Pinpoint the cell where the given text exists, returning its [X, Y] midpoint coordinate. 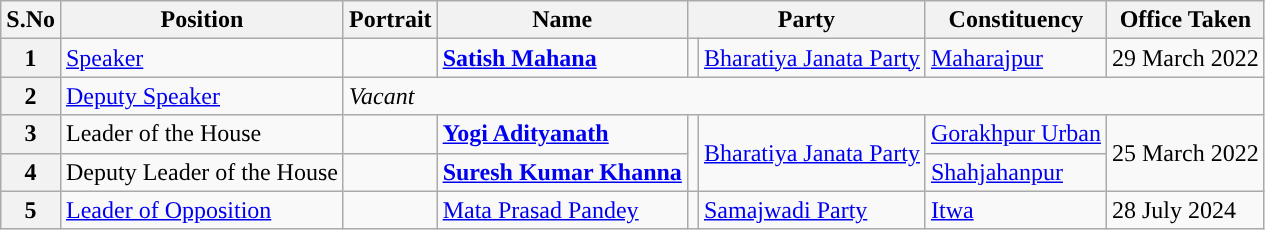
Samajwadi Party [812, 210]
Portrait [390, 20]
25 March 2022 [1185, 153]
Position [202, 20]
S.No [31, 20]
5 [31, 210]
Leader of Opposition [202, 210]
Shahjahanpur [1016, 172]
Office Taken [1185, 20]
29 March 2022 [1185, 58]
Vacant [804, 96]
Deputy Speaker [202, 96]
Leader of the House [202, 134]
Speaker [202, 58]
Constituency [1016, 20]
28 July 2024 [1185, 210]
Yogi Adityanath [562, 134]
Gorakhpur Urban [1016, 134]
Itwa [1016, 210]
Party [806, 20]
Deputy Leader of the House [202, 172]
Suresh Kumar Khanna [562, 172]
2 [31, 96]
4 [31, 172]
Mata Prasad Pandey [562, 210]
Name [562, 20]
1 [31, 58]
Satish Mahana [562, 58]
3 [31, 134]
Maharajpur [1016, 58]
